Search for the cell housing the specified text and yield its [x, y] center coordinate. 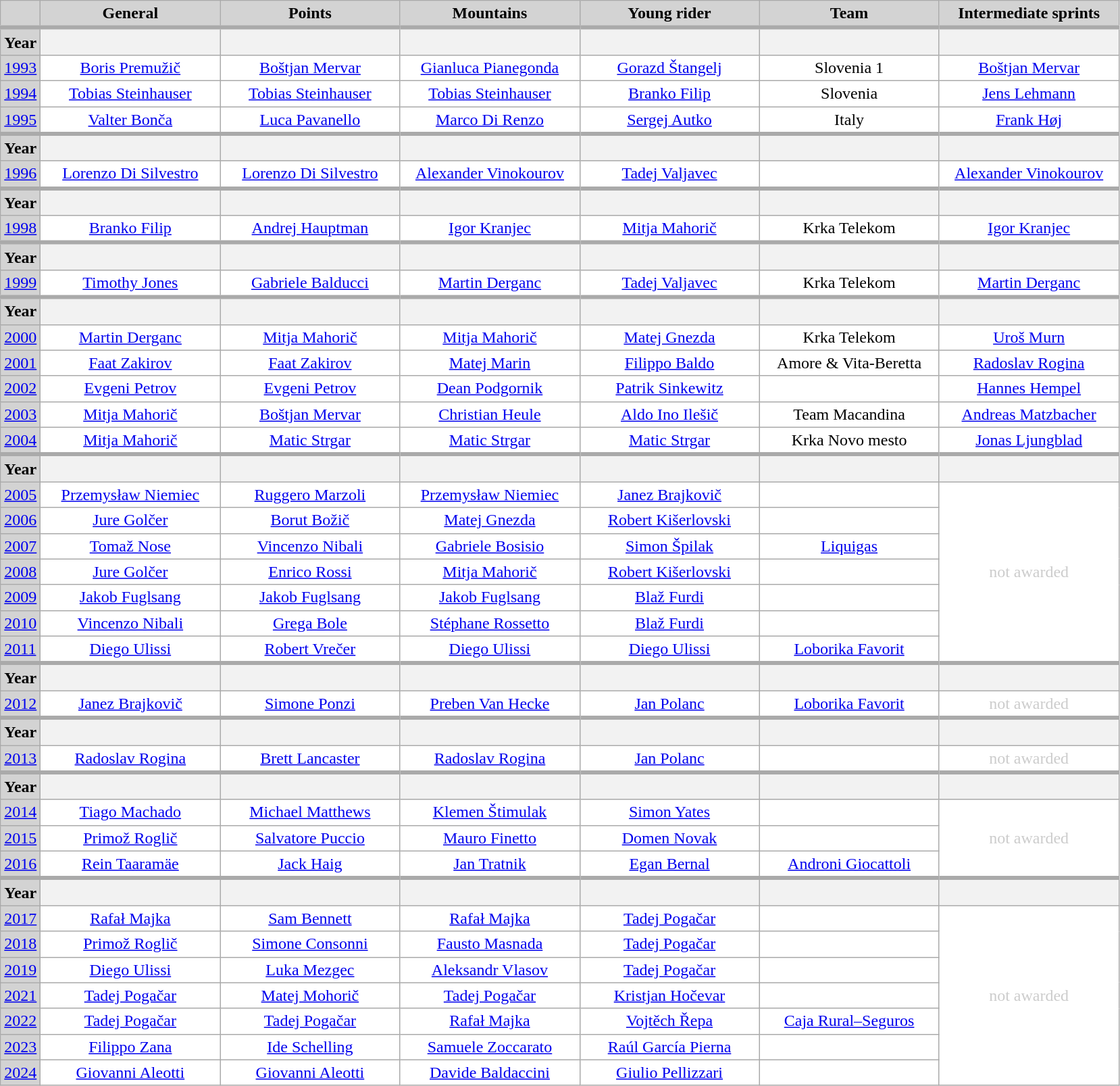
Simon Yates [669, 812]
Jens Lehmann [1029, 93]
2021 [20, 995]
Uroš Murn [1029, 337]
2010 [20, 623]
Timothy Jones [130, 283]
Italy [849, 120]
Team [849, 14]
Samuele Zoccarato [490, 1047]
Team Macandina [849, 414]
2012 [20, 704]
2001 [20, 363]
Simon Špilak [669, 546]
Ide Schelling [310, 1047]
Borut Božič [310, 520]
1994 [20, 93]
Christian Heule [490, 414]
2002 [20, 389]
1999 [20, 283]
Gabriele Balducci [310, 283]
Krka Novo mesto [849, 441]
Dean Podgornik [490, 389]
Domen Novak [669, 838]
2013 [20, 758]
Tomaž Nose [130, 546]
Mountains [490, 14]
1996 [20, 174]
Luka Mezgec [310, 970]
Jan Tratnik [490, 864]
Hannes Hempel [1029, 389]
2019 [20, 970]
Ruggero Marzoli [310, 495]
Jonas Ljungblad [1029, 441]
Filippo Zana [130, 1047]
Andrej Hauptman [310, 229]
1995 [20, 120]
2011 [20, 649]
Robert Vrečer [310, 649]
Marco Di Renzo [490, 120]
2006 [20, 520]
2024 [20, 1072]
Davide Baldaccini [490, 1072]
1998 [20, 229]
2023 [20, 1047]
Egan Bernal [669, 864]
Boris Premužič [130, 68]
Patrik Sinkewitz [669, 389]
2017 [20, 918]
Stéphane Rossetto [490, 623]
Valter Bonča [130, 120]
2022 [20, 1021]
Gianluca Pianegonda [490, 68]
Liquigas [849, 546]
Aleksandr Vlasov [490, 970]
2004 [20, 441]
2018 [20, 944]
Preben Van Hecke [490, 704]
Matej Mohorič [310, 995]
Gabriele Bosisio [490, 546]
Enrico Rossi [310, 572]
Sergej Autko [669, 120]
Fausto Masnada [490, 944]
General [130, 14]
Luca Pavanello [310, 120]
Raúl García Pierna [669, 1047]
2003 [20, 414]
Michael Matthews [310, 812]
Points [310, 14]
2008 [20, 572]
2014 [20, 812]
Salvatore Puccio [310, 838]
Simone Consonni [310, 944]
Slovenia [849, 93]
Simone Ponzi [310, 704]
Klemen Štimulak [490, 812]
2015 [20, 838]
Filippo Baldo [669, 363]
Vojtěch Řepa [669, 1021]
2007 [20, 546]
Slovenia 1 [849, 68]
Sam Bennett [310, 918]
Frank Høj [1029, 120]
Giulio Pellizzari [669, 1072]
Young rider [669, 14]
Caja Rural–Seguros [849, 1021]
Brett Lancaster [310, 758]
Aldo Ino Ilešič [669, 414]
2016 [20, 864]
2009 [20, 597]
Grega Bole [310, 623]
Androni Giocattoli [849, 864]
Amore & Vita-Beretta [849, 363]
Tiago Machado [130, 812]
Gorazd Štangelj [669, 68]
2000 [20, 337]
1993 [20, 68]
Intermediate sprints [1029, 14]
Rein Taaramäe [130, 864]
2005 [20, 495]
Kristjan Hočevar [669, 995]
Andreas Matzbacher [1029, 414]
Mauro Finetto [490, 838]
Jack Haig [310, 864]
Matej Marin [490, 363]
